Provide the [X, Y] coordinate of the cell's center where the given text is located.  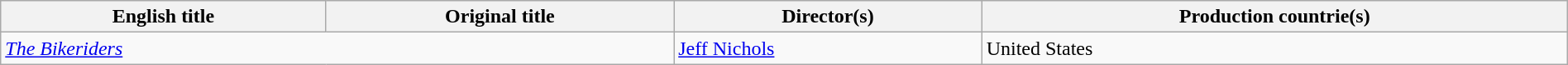
Director(s) [828, 17]
Original title [500, 17]
United States [1274, 48]
Production countrie(s) [1274, 17]
The Bikeriders [337, 48]
English title [164, 17]
Jeff Nichols [828, 48]
